From the cell containing the given text, extract its center point as [X, Y] coordinate. 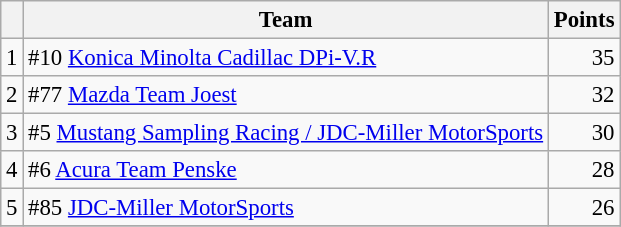
#85 JDC-Miller MotorSports [286, 208]
1 [12, 58]
Team [286, 20]
5 [12, 208]
#5 Mustang Sampling Racing / JDC-Miller MotorSports [286, 133]
4 [12, 170]
2 [12, 95]
30 [584, 133]
28 [584, 170]
#6 Acura Team Penske [286, 170]
#77 Mazda Team Joest [286, 95]
26 [584, 208]
35 [584, 58]
32 [584, 95]
#10 Konica Minolta Cadillac DPi-V.R [286, 58]
3 [12, 133]
Points [584, 20]
